From the cell containing the given text, extract its center point as [x, y] coordinate. 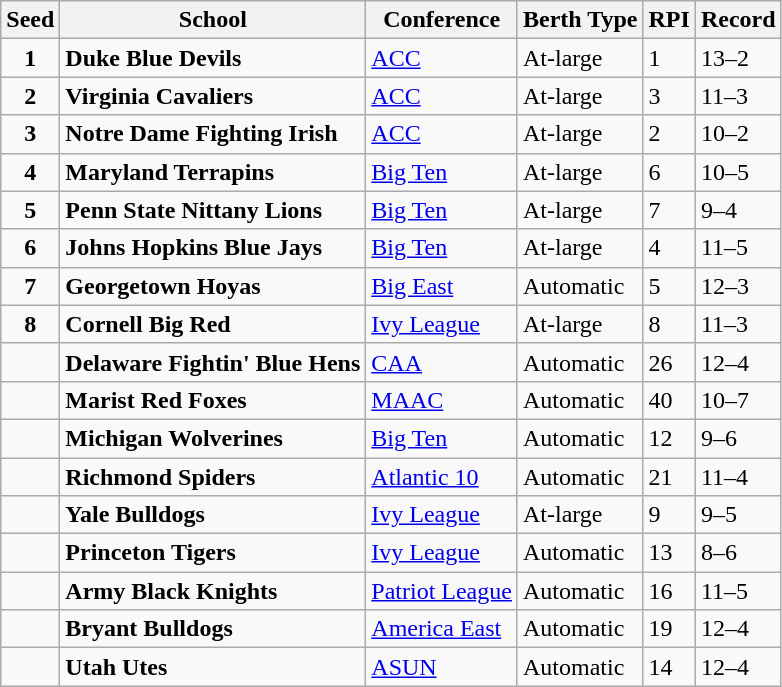
Johns Hopkins Blue Jays [213, 248]
Virginia Cavaliers [213, 96]
MAAC [442, 400]
Georgetown Hoyas [213, 286]
19 [669, 629]
ASUN [442, 667]
Notre Dame Fighting Irish [213, 134]
Atlantic 10 [442, 477]
12–3 [738, 286]
21 [669, 477]
Cornell Big Red [213, 324]
CAA [442, 362]
16 [669, 591]
Bryant Bulldogs [213, 629]
Yale Bulldogs [213, 515]
School [213, 20]
Utah Utes [213, 667]
9–6 [738, 438]
Princeton Tigers [213, 553]
9–5 [738, 515]
Record [738, 20]
14 [669, 667]
Richmond Spiders [213, 477]
Big East [442, 286]
9 [669, 515]
Seed [30, 20]
America East [442, 629]
12 [669, 438]
9–4 [738, 210]
10–7 [738, 400]
13 [669, 553]
Patriot League [442, 591]
10–5 [738, 172]
Delaware Fightin' Blue Hens [213, 362]
11–4 [738, 477]
Maryland Terrapins [213, 172]
Berth Type [580, 20]
Conference [442, 20]
Marist Red Foxes [213, 400]
40 [669, 400]
13–2 [738, 58]
26 [669, 362]
8–6 [738, 553]
Penn State Nittany Lions [213, 210]
Duke Blue Devils [213, 58]
10–2 [738, 134]
RPI [669, 20]
Michigan Wolverines [213, 438]
Army Black Knights [213, 591]
